Locate the cell with the specified text and output its [X, Y] center coordinate. 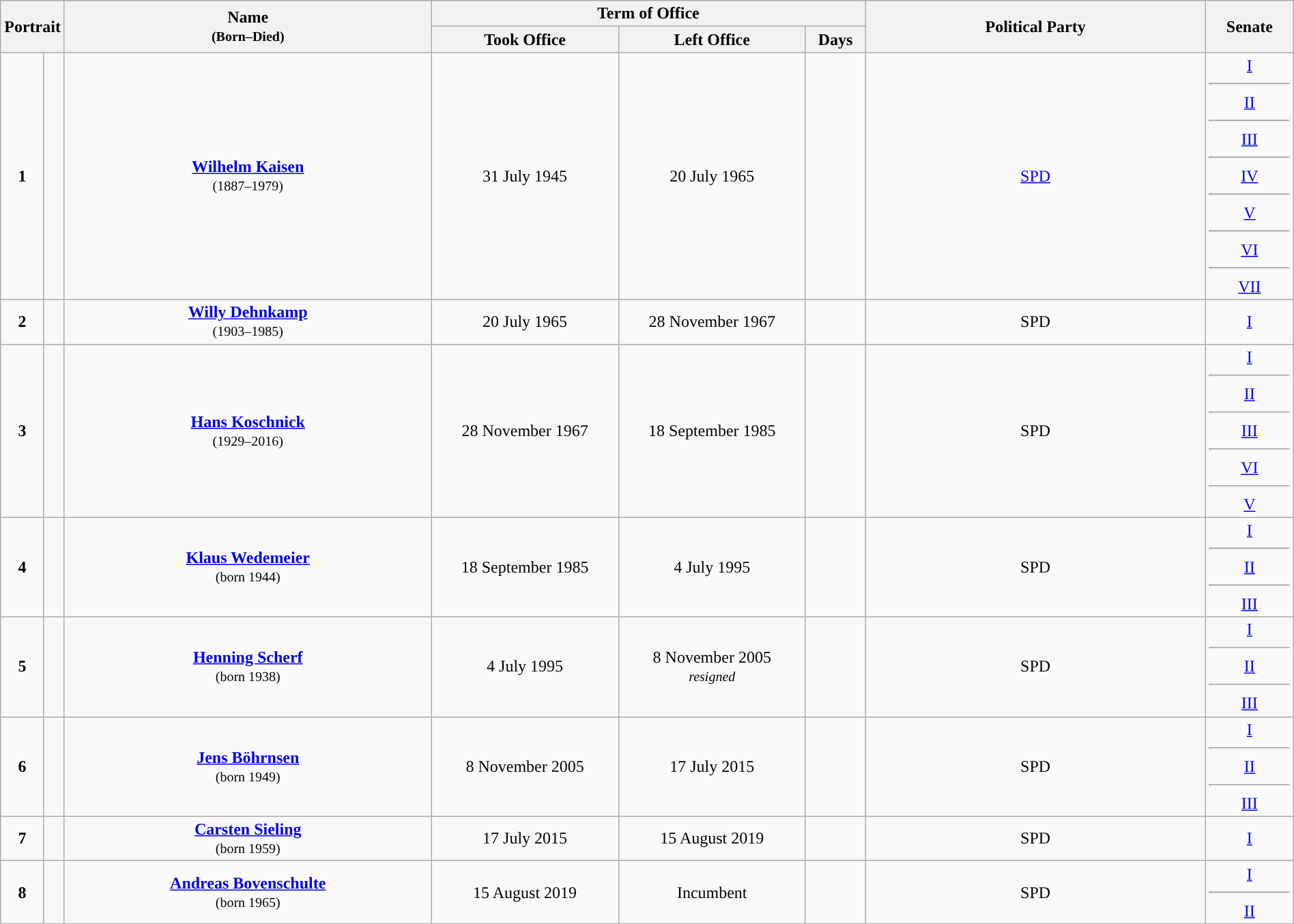
Willy Dehnkamp(1903–1985) [248, 322]
Name(Born–Died) [248, 27]
Senate [1249, 27]
Henning Scherf(born 1938) [248, 667]
6 [22, 766]
Incumbent [712, 892]
IIIIIIVIV [1249, 431]
2 [22, 322]
Days [835, 40]
Term of Office [648, 14]
Jens Böhrnsen(born 1949) [248, 766]
31 July 1945 [525, 176]
Portrait [33, 27]
5 [22, 667]
4 [22, 567]
3 [22, 431]
Political Party [1036, 27]
7 [22, 838]
Andreas Bovenschulte(born 1965) [248, 892]
Hans Koschnick(1929–2016) [248, 431]
8 November 2005 [525, 766]
1 [22, 176]
Took Office [525, 40]
8 [22, 892]
Carsten Sieling(born 1959) [248, 838]
Klaus Wedemeier(born 1944) [248, 567]
Left Office [712, 40]
Wilhelm Kaisen(1887–1979) [248, 176]
IIIIIIIVVVIVII [1249, 176]
III [1249, 892]
8 November 2005resigned [712, 667]
